For the text-containing cell, return its midpoint in [X, Y] coordinate format. 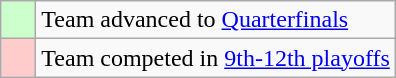
Team advanced to Quarterfinals [216, 20]
Team competed in 9th-12th playoffs [216, 58]
